Locate the cell with the specified text and output its (X, Y) center coordinate. 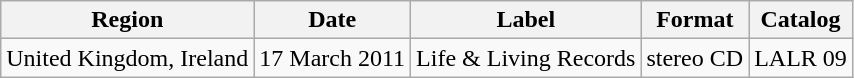
Life & Living Records (526, 58)
Catalog (801, 20)
Label (526, 20)
Format (695, 20)
Region (128, 20)
17 March 2011 (332, 58)
stereo CD (695, 58)
LALR 09 (801, 58)
United Kingdom, Ireland (128, 58)
Date (332, 20)
